Search for the cell housing the specified text and yield its (X, Y) center coordinate. 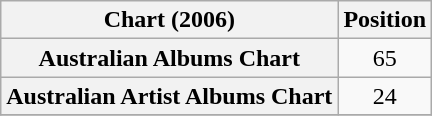
Australian Albums Chart (170, 58)
Australian Artist Albums Chart (170, 96)
24 (385, 96)
Position (385, 20)
65 (385, 58)
Chart (2006) (170, 20)
